From the cell containing the given text, extract its center point as [x, y] coordinate. 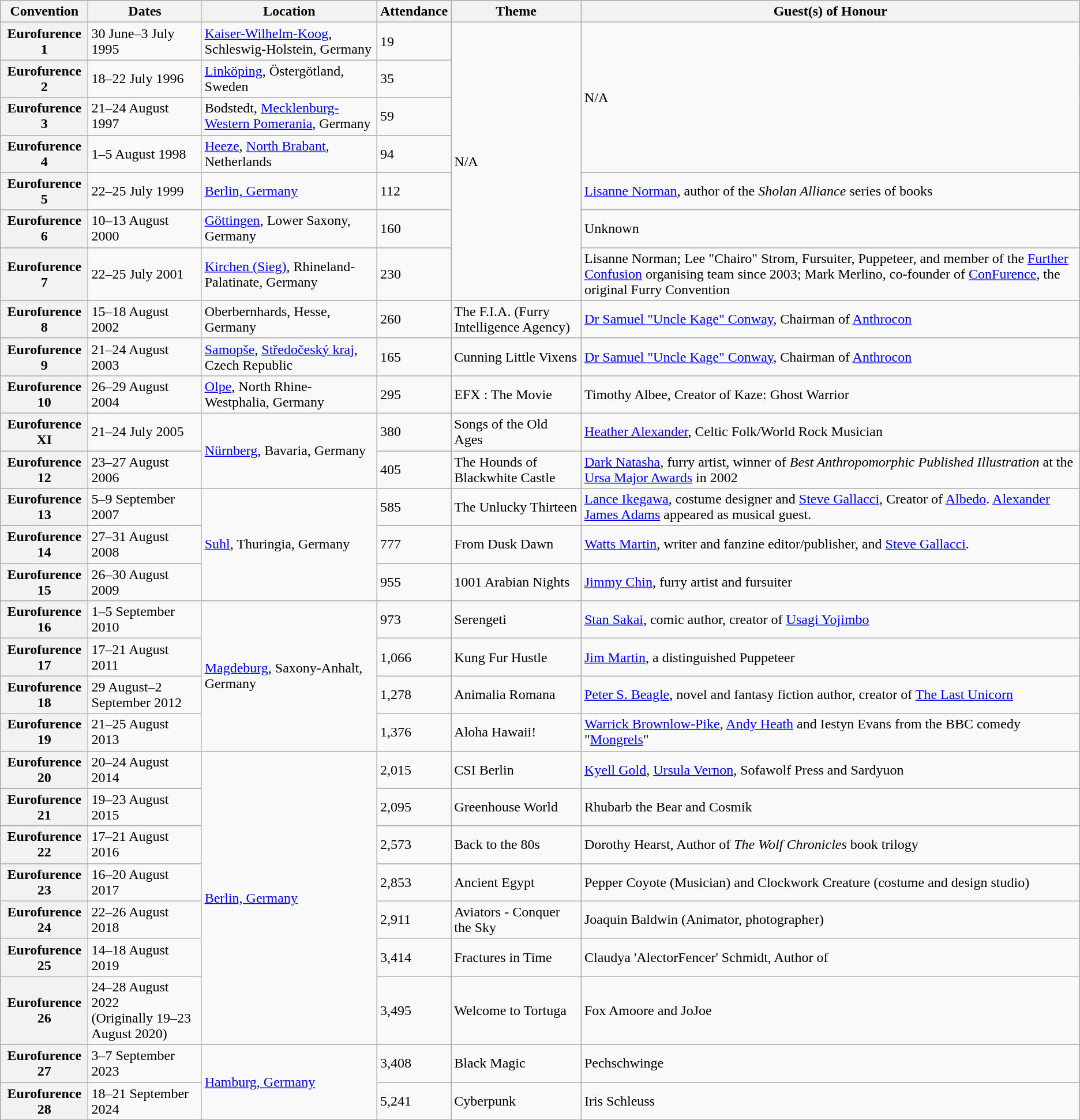
Eurofurence 7 [44, 274]
Eurofurence 20 [44, 769]
Welcome to Tortuga [516, 1010]
Oberbernhards, Hesse, Germany [289, 320]
20–24 August 2014 [145, 769]
Kaiser-Wilhelm-Koog, Schleswig-Holstein, Germany [289, 42]
The Unlucky Thirteen [516, 508]
Eurofurence 27 [44, 1063]
Olpe, North Rhine-Westphalia, Germany [289, 394]
1,278 [414, 694]
CSI Berlin [516, 769]
21–24 August 1997 [145, 116]
Nürnberg, Bavaria, Germany [289, 450]
Attendance [414, 12]
Pepper Coyote (Musician) and Clockwork Creature (costume and design studio) [830, 882]
Jim Martin, a distinguished Puppeteer [830, 657]
973 [414, 619]
160 [414, 228]
3–7 September 2023 [145, 1063]
Eurofurence 4 [44, 153]
The Hounds of Blackwhite Castle [516, 469]
Eurofurence XI [44, 431]
Ancient Egypt [516, 882]
Claudya 'AlectorFencer' Schmidt, Author of [830, 957]
Animalia Romana [516, 694]
Cyberpunk [516, 1100]
Göttingen, Lower Saxony, Germany [289, 228]
26–30 August 2009 [145, 582]
Eurofurence 23 [44, 882]
Samopše, Středočeský kraj, Czech Republic [289, 356]
Rhubarb the Bear and Cosmik [830, 807]
Eurofurence 3 [44, 116]
2,911 [414, 919]
21–25 August 2013 [145, 732]
Aloha Hawaii! [516, 732]
5,241 [414, 1100]
Hamburg, Germany [289, 1082]
19–23 August 2015 [145, 807]
Eurofurence 19 [44, 732]
Eurofurence 25 [44, 957]
Eurofurence 16 [44, 619]
59 [414, 116]
Black Magic [516, 1063]
Unknown [830, 228]
10–13 August 2000 [145, 228]
Warrick Brownlow-Pike, Andy Heath and Iestyn Evans from the BBC comedy "Mongrels" [830, 732]
165 [414, 356]
17–21 August 2016 [145, 844]
Linköping, Östergötland, Sweden [289, 78]
Theme [516, 12]
Eurofurence 6 [44, 228]
405 [414, 469]
The F.I.A. (Furry Intelligence Agency) [516, 320]
Joaquin Baldwin (Animator, photographer) [830, 919]
Serengeti [516, 619]
1–5 September 2010 [145, 619]
Heeze, North Brabant, Netherlands [289, 153]
585 [414, 508]
Eurofurence 1 [44, 42]
Eurofurence 17 [44, 657]
Bodstedt, Mecklenburg-Western Pomerania, Germany [289, 116]
22–25 July 1999 [145, 191]
955 [414, 582]
Jimmy Chin, furry artist and fursuiter [830, 582]
2,015 [414, 769]
22–25 July 2001 [145, 274]
Back to the 80s [516, 844]
3,495 [414, 1010]
Heather Alexander, Celtic Folk/World Rock Musician [830, 431]
Kung Fur Hustle [516, 657]
Fox Amoore and JoJoe [830, 1010]
Magdeburg, Saxony-Anhalt, Germany [289, 676]
Suhl, Thuringia, Germany [289, 544]
Dark Natasha, furry artist, winner of Best Anthropomorphic Published Illustration at the Ursa Major Awards in 2002 [830, 469]
30 June–3 July 1995 [145, 42]
Eurofurence 14 [44, 544]
5–9 September 2007 [145, 508]
29 August–2 September 2012 [145, 694]
Eurofurence 21 [44, 807]
Kyell Gold, Ursula Vernon, Sofawolf Press and Sardyuon [830, 769]
27–31 August 2008 [145, 544]
Location [289, 12]
26–29 August 2004 [145, 394]
16–20 August 2017 [145, 882]
1–5 August 1998 [145, 153]
Songs of the Old Ages [516, 431]
Kirchen (Sieg), Rhineland-Palatinate, Germany [289, 274]
Eurofurence 13 [44, 508]
Guest(s) of Honour [830, 12]
23–27 August 2006 [145, 469]
From Dusk Dawn [516, 544]
Eurofurence 2 [44, 78]
Eurofurence 18 [44, 694]
777 [414, 544]
230 [414, 274]
Eurofurence 22 [44, 844]
94 [414, 153]
295 [414, 394]
Pechschwinge [830, 1063]
112 [414, 191]
3,408 [414, 1063]
Convention [44, 12]
2,853 [414, 882]
22–26 August 2018 [145, 919]
14–18 August 2019 [145, 957]
15–18 August 2002 [145, 320]
Dorothy Hearst, Author of The Wolf Chronicles book trilogy [830, 844]
Fractures in Time [516, 957]
17–21 August 2011 [145, 657]
EFX : The Movie [516, 394]
Peter S. Beagle, novel and fantasy fiction author, creator of The Last Unicorn [830, 694]
21–24 July 2005 [145, 431]
1,376 [414, 732]
380 [414, 431]
Dates [145, 12]
18–22 July 1996 [145, 78]
21–24 August 2003 [145, 356]
1,066 [414, 657]
18–21 September 2024 [145, 1100]
Iris Schleuss [830, 1100]
Watts Martin, writer and fanzine editor/publisher, and Steve Gallacci. [830, 544]
2,573 [414, 844]
Eurofurence 15 [44, 582]
Eurofurence 26 [44, 1010]
Stan Sakai, comic author, creator of Usagi Yojimbo [830, 619]
Eurofurence 8 [44, 320]
Eurofurence 10 [44, 394]
Eurofurence 24 [44, 919]
Lisanne Norman, author of the Sholan Alliance series of books [830, 191]
19 [414, 42]
Eurofurence 5 [44, 191]
35 [414, 78]
Eurofurence 28 [44, 1100]
Greenhouse World [516, 807]
1001 Arabian Nights [516, 582]
Cunning Little Vixens [516, 356]
Timothy Albee, Creator of Kaze: Ghost Warrior [830, 394]
Eurofurence 12 [44, 469]
24–28 August 2022(Originally 19–23 August 2020) [145, 1010]
3,414 [414, 957]
Eurofurence 9 [44, 356]
Lance Ikegawa, costume designer and Steve Gallacci, Creator of Albedo. Alexander James Adams appeared as musical guest. [830, 508]
Aviators - Conquer the Sky [516, 919]
260 [414, 320]
2,095 [414, 807]
